Output the [X, Y] coordinate of the center of the cell containing the given text.  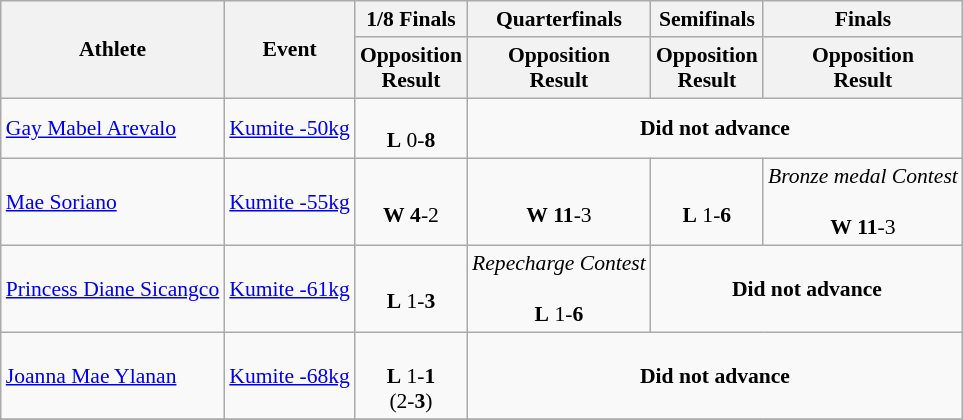
L 1-3 [411, 290]
Kumite -50kg [290, 128]
Kumite -68kg [290, 376]
Finals [863, 19]
Event [290, 50]
Athlete [113, 50]
L 1-1 (2-3) [411, 376]
Semifinals [707, 19]
Kumite -61kg [290, 290]
1/8 Finals [411, 19]
Gay Mabel Arevalo [113, 128]
Quarterfinals [559, 19]
Princess Diane Sicangco [113, 290]
Joanna Mae Ylanan [113, 376]
Repecharge ContestL 1-6 [559, 290]
L 1-6 [707, 202]
L 0-8 [411, 128]
Bronze medal Contest W 11-3 [863, 202]
W 11-3 [559, 202]
W 4-2 [411, 202]
Kumite -55kg [290, 202]
Mae Soriano [113, 202]
